Output the (x, y) coordinate of the center of the cell containing the given text.  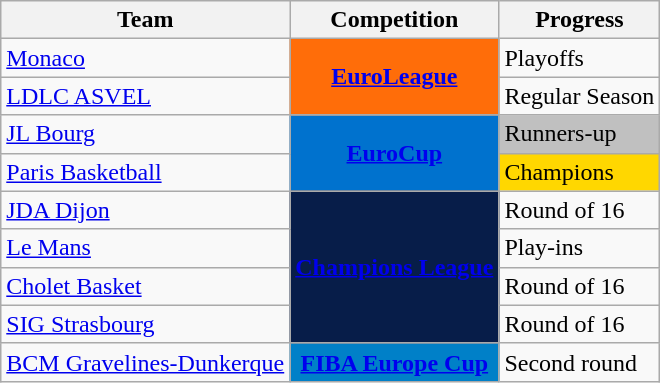
EuroLeague (394, 77)
Playoffs (580, 58)
BCM Gravelines-Dunkerque (146, 362)
Le Mans (146, 248)
SIG Strasbourg (146, 324)
Paris Basketball (146, 172)
Competition (394, 20)
Runners-up (580, 134)
Cholet Basket (146, 286)
Champions League (394, 267)
Second round (580, 362)
FIBA Europe Cup (394, 362)
Monaco (146, 58)
Progress (580, 20)
Champions (580, 172)
LDLC ASVEL (146, 96)
JL Bourg (146, 134)
Regular Season (580, 96)
JDA Dijon (146, 210)
Team (146, 20)
Play-ins (580, 248)
EuroCup (394, 153)
